For the text-containing cell, return its midpoint in (x, y) coordinate format. 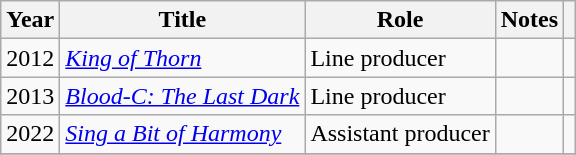
Year (30, 20)
Notes (529, 20)
2022 (30, 134)
Title (182, 20)
Blood-C: The Last Dark (182, 96)
Assistant producer (400, 134)
2013 (30, 96)
King of Thorn (182, 58)
Sing a Bit of Harmony (182, 134)
Role (400, 20)
2012 (30, 58)
